From the cell containing the given text, extract its center point as [x, y] coordinate. 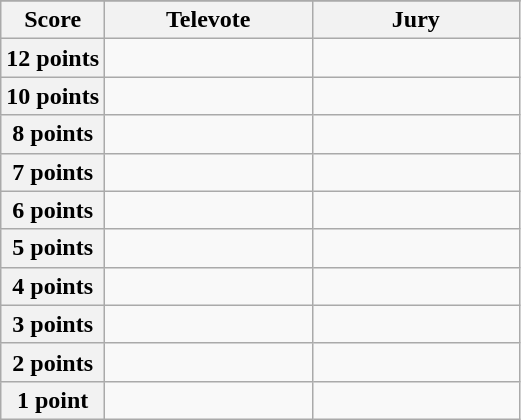
12 points [53, 58]
2 points [53, 362]
1 point [53, 400]
8 points [53, 134]
Jury [416, 20]
Score [53, 20]
5 points [53, 248]
6 points [53, 210]
7 points [53, 172]
Televote [209, 20]
4 points [53, 286]
10 points [53, 96]
3 points [53, 324]
